Return the (x, y) coordinate for the center point of the cell that contains the specified text.  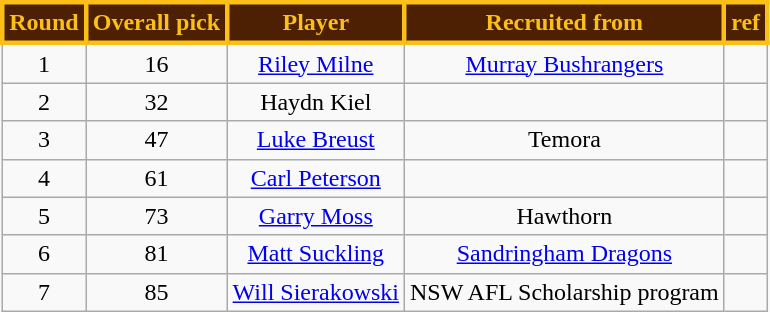
2 (44, 102)
7 (44, 292)
81 (156, 254)
NSW AFL Scholarship program (565, 292)
85 (156, 292)
32 (156, 102)
Will Sierakowski (316, 292)
Recruited from (565, 22)
Garry Moss (316, 216)
47 (156, 140)
Carl Peterson (316, 178)
Matt Suckling (316, 254)
Sandringham Dragons (565, 254)
61 (156, 178)
Haydn Kiel (316, 102)
6 (44, 254)
Player (316, 22)
16 (156, 63)
73 (156, 216)
3 (44, 140)
5 (44, 216)
1 (44, 63)
Round (44, 22)
ref (746, 22)
Hawthorn (565, 216)
4 (44, 178)
Overall pick (156, 22)
Luke Breust (316, 140)
Murray Bushrangers (565, 63)
Temora (565, 140)
Riley Milne (316, 63)
